Extract the [X, Y] coordinate from the center of the cell holding the provided text.  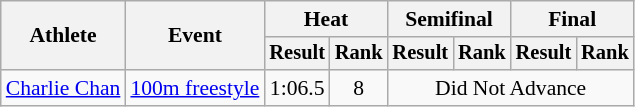
Athlete [64, 36]
Final [572, 19]
Did Not Advance [511, 88]
Charlie Chan [64, 88]
Semifinal [450, 19]
Event [194, 36]
Heat [326, 19]
1:06.5 [297, 88]
8 [359, 88]
100m freestyle [194, 88]
